Pinpoint the cell where the given text exists, returning its [X, Y] midpoint coordinate. 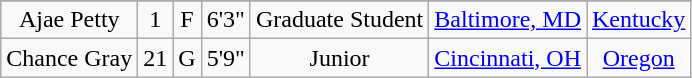
Junior [339, 58]
1 [156, 20]
G [187, 58]
Graduate Student [339, 20]
Cincinnati, OH [508, 58]
F [187, 20]
5'9" [226, 58]
21 [156, 58]
Baltimore, MD [508, 20]
Kentucky [638, 20]
Ajae Petty [70, 20]
Chance Gray [70, 58]
Oregon [638, 58]
6'3" [226, 20]
